Find where the given text appears and provide that cell's center as (x, y) coordinate. 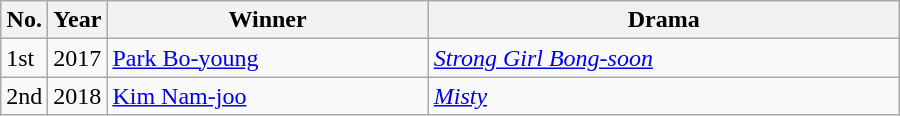
2018 (78, 96)
Drama (664, 20)
Strong Girl Bong-soon (664, 58)
Park Bo-young (268, 58)
No. (24, 20)
2nd (24, 96)
Winner (268, 20)
Year (78, 20)
Misty (664, 96)
1st (24, 58)
2017 (78, 58)
Kim Nam-joo (268, 96)
